Provide the (X, Y) coordinate of the cell's center where the given text is located.  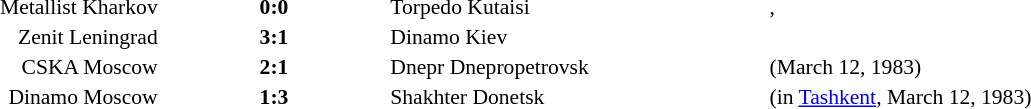
3:1 (274, 37)
2:1 (274, 67)
Dnepr Dnepropetrovsk (578, 67)
Dinamo Kiev (578, 37)
